Scan for the cell matching the given text and deliver its [x, y] coordinate at center. 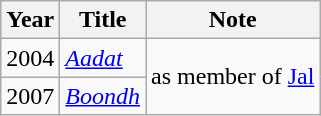
as member of Jal [233, 77]
Boondh [103, 96]
2007 [30, 96]
Aadat [103, 58]
Year [30, 20]
Title [103, 20]
2004 [30, 58]
Note [233, 20]
